Find where the given text appears and provide that cell's center as [X, Y] coordinate. 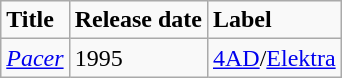
4AD/Elektra [274, 58]
Label [274, 20]
1995 [138, 58]
Release date [138, 20]
Pacer [35, 58]
Title [35, 20]
